Detect which cell encompasses the target text, then output its [x, y] center coordinate. 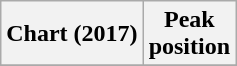
Peakposition [189, 34]
Chart (2017) [72, 34]
